Output the [X, Y] coordinate of the center of the cell containing the given text.  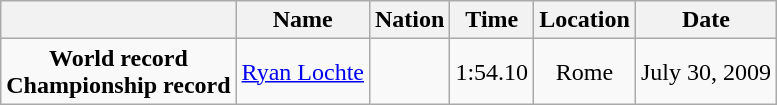
Ryan Lochte [302, 72]
Nation [409, 20]
1:54.10 [492, 72]
World record Championship record [118, 72]
July 30, 2009 [706, 72]
Name [302, 20]
Rome [585, 72]
Date [706, 20]
Location [585, 20]
Time [492, 20]
